Find where the given text appears and provide that cell's center as (x, y) coordinate. 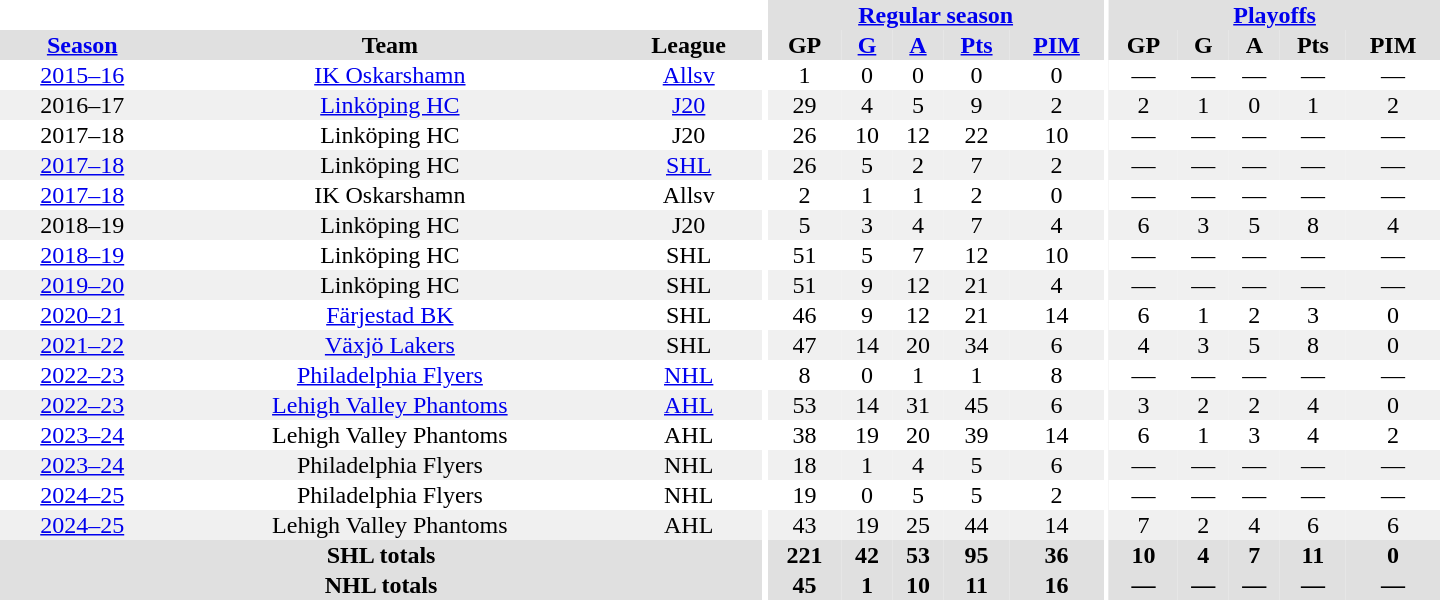
36 (1057, 555)
25 (918, 525)
2021–22 (82, 345)
2020–21 (82, 315)
Team (390, 45)
Season (82, 45)
42 (866, 555)
Färjestad BK (390, 315)
Regular season (936, 15)
2019–20 (82, 285)
34 (977, 345)
47 (805, 345)
16 (1057, 585)
46 (805, 315)
2015–16 (82, 75)
Playoffs (1274, 15)
29 (805, 105)
44 (977, 525)
2016–17 (82, 105)
22 (977, 135)
SHL totals (381, 555)
League (688, 45)
43 (805, 525)
39 (977, 435)
95 (977, 555)
31 (918, 405)
Växjö Lakers (390, 345)
NHL totals (381, 585)
38 (805, 435)
18 (805, 465)
221 (805, 555)
